Provide the (X, Y) coordinate of the cell's center where the given text is located.  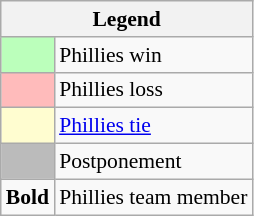
Phillies tie (153, 126)
Phillies win (153, 55)
Phillies team member (153, 197)
Postponement (153, 162)
Phillies loss (153, 90)
Legend (127, 19)
Bold (28, 197)
